Output the (X, Y) coordinate of the center of the cell containing the given text.  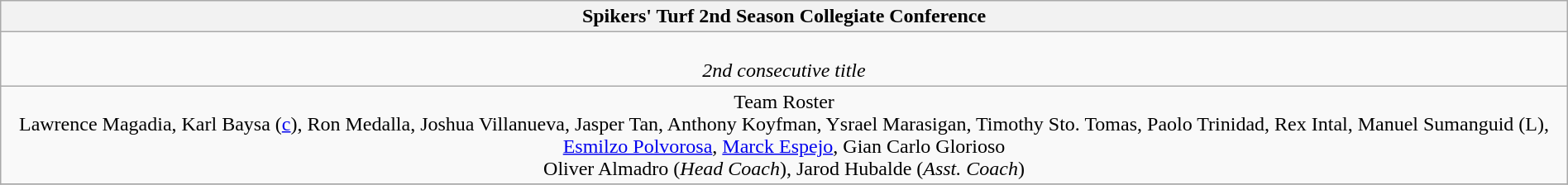
2nd consecutive title (784, 59)
Spikers' Turf 2nd Season Collegiate Conference (784, 17)
